Provide the [X, Y] coordinate of the cell's center where the given text is located.  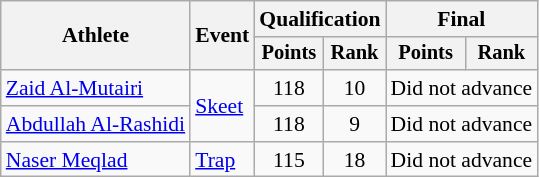
Event [222, 36]
9 [355, 124]
10 [355, 88]
Skeet [222, 106]
Zaid Al-Mutairi [96, 88]
Qualification [320, 19]
Athlete [96, 36]
Final [462, 19]
Abdullah Al-Rashidi [96, 124]
